Detect which cell encompasses the target text, then output its (X, Y) center coordinate. 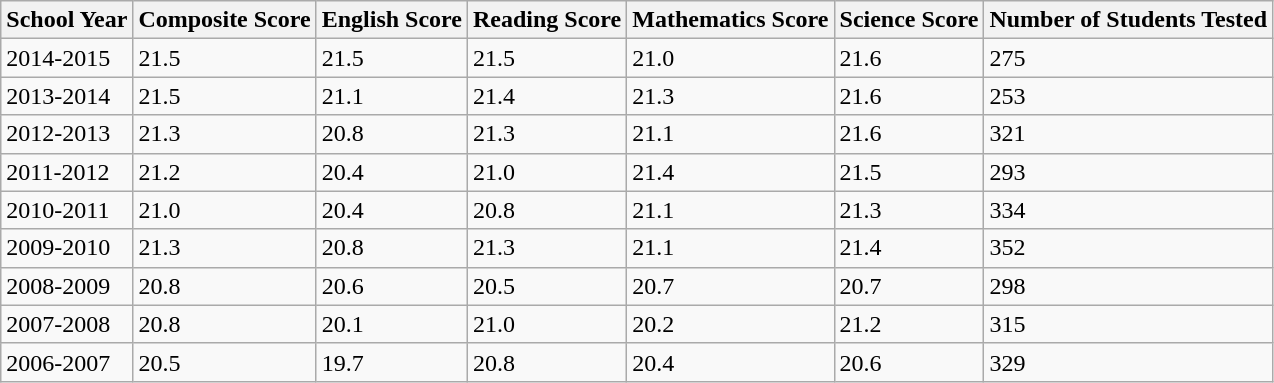
315 (1128, 324)
2008-2009 (67, 286)
Mathematics Score (730, 20)
253 (1128, 96)
329 (1128, 362)
20.2 (730, 324)
20.1 (392, 324)
298 (1128, 286)
Number of Students Tested (1128, 20)
2014-2015 (67, 58)
19.7 (392, 362)
2013-2014 (67, 96)
2010-2011 (67, 210)
293 (1128, 172)
2012-2013 (67, 134)
352 (1128, 248)
School Year (67, 20)
321 (1128, 134)
275 (1128, 58)
2007-2008 (67, 324)
Science Score (909, 20)
Reading Score (546, 20)
2009-2010 (67, 248)
English Score (392, 20)
2006-2007 (67, 362)
Composite Score (224, 20)
334 (1128, 210)
2011-2012 (67, 172)
